Scan for the cell matching the given text and deliver its (x, y) coordinate at center. 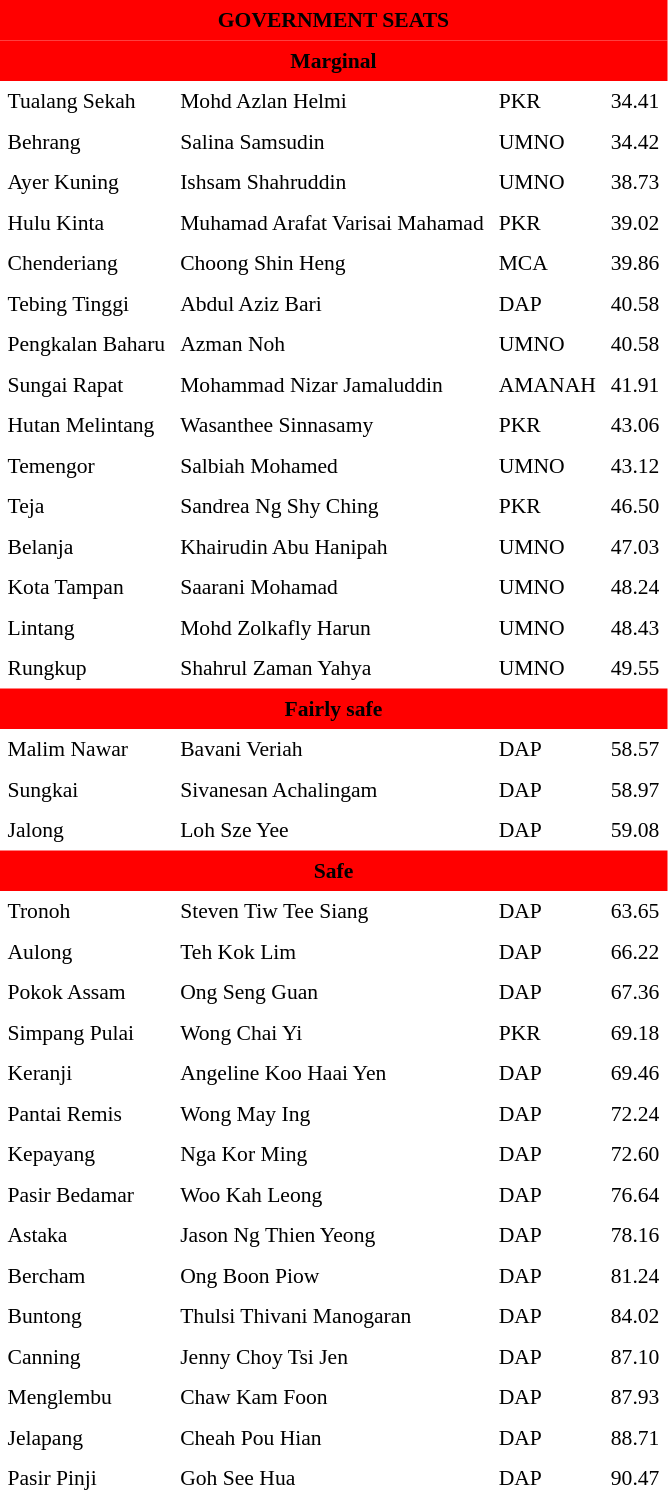
47.03 (635, 546)
Lintang (86, 627)
84.02 (635, 1316)
Sandrea Ng Shy Ching (332, 506)
Kota Tampan (86, 587)
59.08 (635, 830)
72.60 (635, 1154)
Tebing Tinggi (86, 303)
Marginal (334, 60)
Buntong (86, 1316)
Wasanthee Sinnasamy (332, 425)
78.16 (635, 1235)
Ishsam Shahruddin (332, 182)
87.10 (635, 1356)
63.65 (635, 911)
Khairudin Abu Hanipah (332, 546)
Sivanesan Achalingam (332, 789)
Tronoh (86, 911)
Bavani Veriah (332, 749)
76.64 (635, 1194)
69.18 (635, 1032)
Canning (86, 1356)
Jalong (86, 830)
38.73 (635, 182)
41.91 (635, 384)
Woo Kah Leong (332, 1194)
88.71 (635, 1437)
48.24 (635, 587)
58.57 (635, 749)
Simpang Pulai (86, 1032)
48.43 (635, 627)
Angeline Koo Haai Yen (332, 1073)
Azman Noh (332, 344)
Jenny Choy Tsi Jen (332, 1356)
Temengor (86, 465)
34.42 (635, 141)
Teja (86, 506)
43.12 (635, 465)
Safe (334, 870)
Keranji (86, 1073)
MCA (547, 263)
Abdul Aziz Bari (332, 303)
AMANAH (547, 384)
GOVERNMENT SEATS (334, 20)
72.24 (635, 1113)
Pokok Assam (86, 992)
66.22 (635, 951)
81.24 (635, 1275)
Salbiah Mohamed (332, 465)
Steven Tiw Tee Siang (332, 911)
Pengkalan Baharu (86, 344)
Jelapang (86, 1437)
Sungkai (86, 789)
Behrang (86, 141)
Jason Ng Thien Yeong (332, 1235)
Saarani Mohamad (332, 587)
Chaw Kam Foon (332, 1397)
Salina Samsudin (332, 141)
Tualang Sekah (86, 101)
Pasir Bedamar (86, 1194)
43.06 (635, 425)
Nga Kor Ming (332, 1154)
58.97 (635, 789)
Aulong (86, 951)
Sungai Rapat (86, 384)
Choong Shin Heng (332, 263)
Loh Sze Yee (332, 830)
49.55 (635, 668)
Mohd Azlan Helmi (332, 101)
Teh Kok Lim (332, 951)
67.36 (635, 992)
Malim Nawar (86, 749)
39.86 (635, 263)
Ong Seng Guan (332, 992)
Pantai Remis (86, 1113)
39.02 (635, 222)
Muhamad Arafat Varisai Mahamad (332, 222)
69.46 (635, 1073)
Ayer Kuning (86, 182)
Thulsi Thivani Manogaran (332, 1316)
87.93 (635, 1397)
Belanja (86, 546)
Rungkup (86, 668)
Mohd Zolkafly Harun (332, 627)
Bercham (86, 1275)
Kepayang (86, 1154)
Astaka (86, 1235)
Mohammad Nizar Jamaluddin (332, 384)
Shahrul Zaman Yahya (332, 668)
Menglembu (86, 1397)
Hulu Kinta (86, 222)
Ong Boon Piow (332, 1275)
46.50 (635, 506)
Chenderiang (86, 263)
Wong May Ing (332, 1113)
Fairly safe (334, 708)
Wong Chai Yi (332, 1032)
34.41 (635, 101)
Cheah Pou Hian (332, 1437)
Hutan Melintang (86, 425)
